Return [x, y] of the center of cell containing provided text 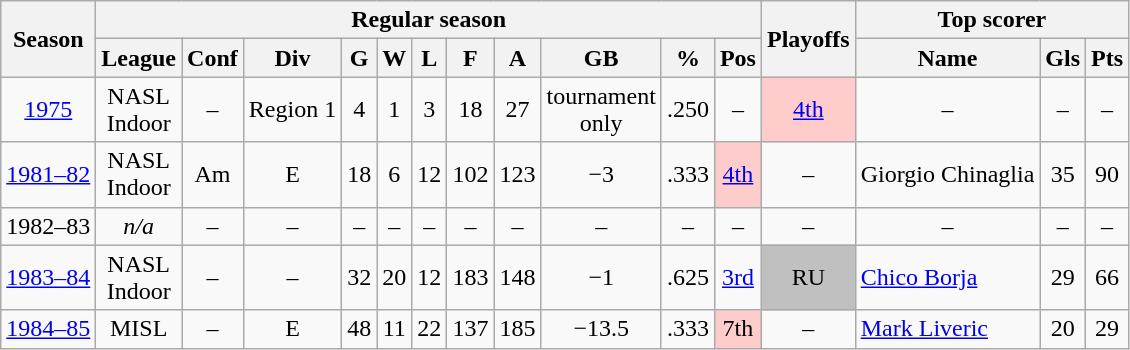
7th [738, 329]
G [360, 58]
F [470, 58]
.250 [688, 110]
11 [394, 329]
27 [518, 110]
Regular season [429, 20]
Region 1 [292, 110]
Div [292, 58]
Chico Borja [948, 278]
−1 [601, 278]
185 [518, 329]
GB [601, 58]
22 [430, 329]
4 [360, 110]
48 [360, 329]
1981–82 [48, 174]
1975 [48, 110]
1984–85 [48, 329]
102 [470, 174]
Mark Liveric [948, 329]
MISL [139, 329]
66 [1108, 278]
W [394, 58]
n/a [139, 226]
Gls [1063, 58]
183 [470, 278]
−13.5 [601, 329]
Playoffs [808, 39]
137 [470, 329]
% [688, 58]
Top scorer [992, 20]
.625 [688, 278]
L [430, 58]
tournamentonly [601, 110]
1 [394, 110]
A [518, 58]
Conf [213, 58]
148 [518, 278]
35 [1063, 174]
3rd [738, 278]
1982–83 [48, 226]
Season [48, 39]
Giorgio Chinaglia [948, 174]
32 [360, 278]
Am [213, 174]
3 [430, 110]
123 [518, 174]
1983–84 [48, 278]
Pos [738, 58]
90 [1108, 174]
Name [948, 58]
League [139, 58]
RU [808, 278]
−3 [601, 174]
6 [394, 174]
Pts [1108, 58]
